Locate the cell with the specified text and output its (x, y) center coordinate. 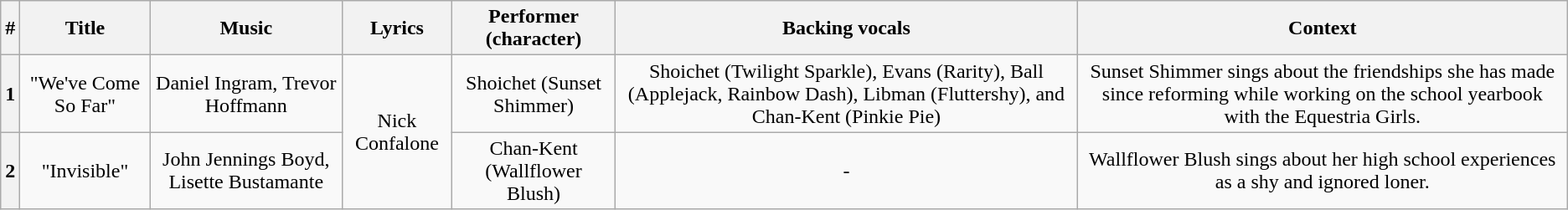
Shoichet (Sunset Shimmer) (533, 94)
Chan-Kent (Wallflower Blush) (533, 171)
Daniel Ingram, Trevor Hoffmann (246, 94)
- (847, 171)
Title (85, 28)
Backing vocals (847, 28)
Music (246, 28)
1 (10, 94)
"Invisible" (85, 171)
Context (1322, 28)
Wallflower Blush sings about her high school experiences as a shy and ignored loner. (1322, 171)
# (10, 28)
Sunset Shimmer sings about the friendships she has made since reforming while working on the school yearbook with the Equestria Girls. (1322, 94)
2 (10, 171)
John Jennings Boyd, Lisette Bustamante (246, 171)
Nick Confalone (397, 132)
Lyrics (397, 28)
Shoichet (Twilight Sparkle), Evans (Rarity), Ball (Applejack, Rainbow Dash), Libman (Fluttershy), and Chan-Kent (Pinkie Pie) (847, 94)
"We've Come So Far" (85, 94)
Performer (character) (533, 28)
